Return the [X, Y] coordinate for the center point of the cell that contains the specified text.  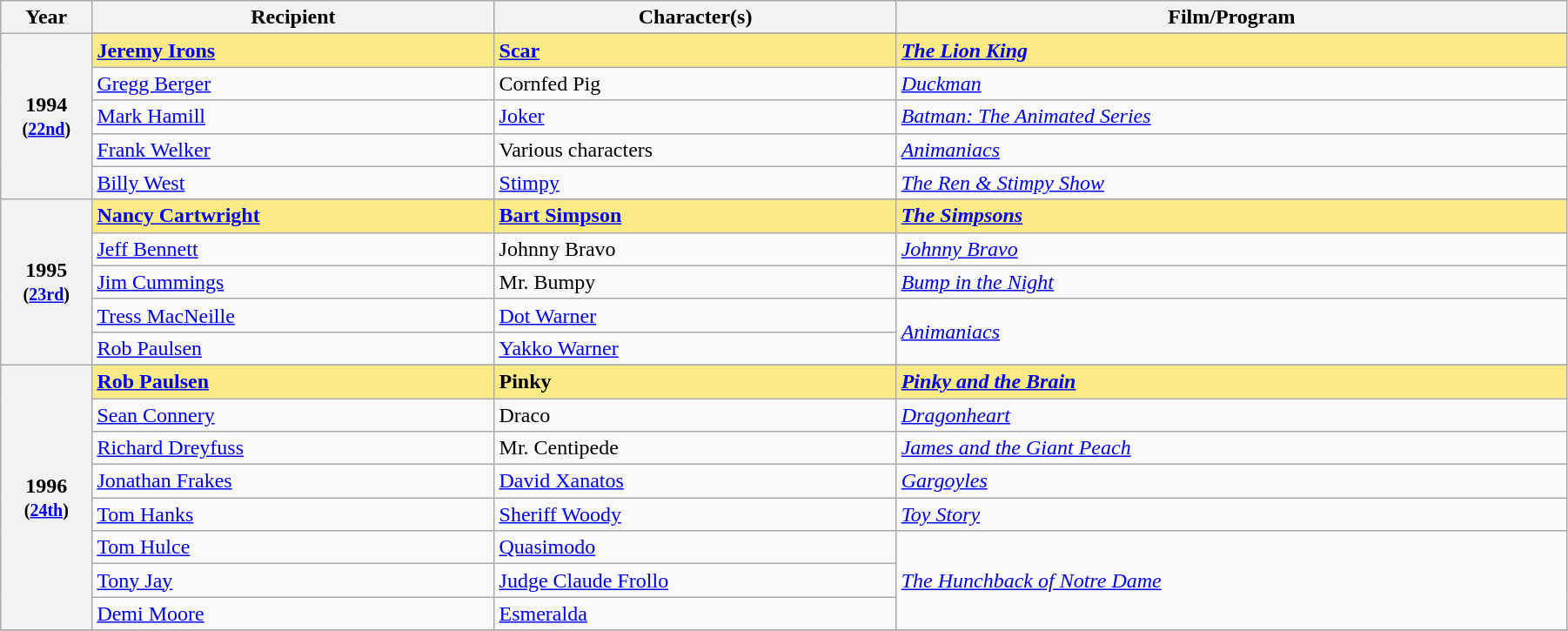
Billy West [293, 183]
Quasimodo [695, 547]
Stimpy [695, 183]
Toy Story [1231, 514]
Scar [695, 50]
Tom Hanks [293, 514]
Recipient [293, 17]
Sheriff Woody [695, 514]
Jim Cummings [293, 282]
Nancy Cartwright [293, 216]
Sean Connery [293, 415]
Gregg Berger [293, 84]
The Lion King [1231, 50]
The Simpsons [1231, 216]
1996 (24th) [47, 497]
Frank Welker [293, 150]
Gargoyles [1231, 481]
Tony Jay [293, 581]
1995 (23rd) [47, 282]
Various characters [695, 150]
Bart Simpson [695, 216]
Pinky [695, 381]
Tom Hulce [293, 547]
Bump in the Night [1231, 282]
Jeremy Irons [293, 50]
Tress MacNeille [293, 315]
Batman: The Animated Series [1231, 117]
Esmeralda [695, 614]
Duckman [1231, 84]
Pinky and the Brain [1231, 381]
1994 (22nd) [47, 117]
Mr. Centipede [695, 448]
Demi Moore [293, 614]
Mr. Bumpy [695, 282]
Dragonheart [1231, 415]
Jeff Bennett [293, 249]
Dot Warner [695, 315]
Cornfed Pig [695, 84]
Judge Claude Frollo [695, 581]
The Hunchback of Notre Dame [1231, 581]
Jonathan Frakes [293, 481]
Richard Dreyfuss [293, 448]
The Ren & Stimpy Show [1231, 183]
David Xanatos [695, 481]
Joker [695, 117]
Yakko Warner [695, 348]
Character(s) [695, 17]
Draco [695, 415]
James and the Giant Peach [1231, 448]
Year [47, 17]
Mark Hamill [293, 117]
Film/Program [1231, 17]
